Search for the cell housing the specified text and yield its (X, Y) center coordinate. 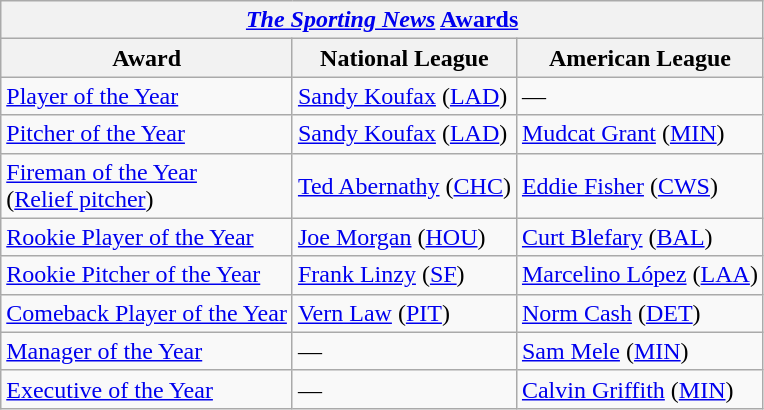
Marcelino López (LAA) (640, 275)
Fireman of the Year(Relief pitcher) (147, 186)
Mudcat Grant (MIN) (640, 134)
Ted Abernathy (CHC) (404, 186)
Sam Mele (MIN) (640, 351)
Vern Law (PIT) (404, 313)
Eddie Fisher (CWS) (640, 186)
Award (147, 58)
Pitcher of the Year (147, 134)
Joe Morgan (HOU) (404, 237)
National League (404, 58)
Executive of the Year (147, 389)
Manager of the Year (147, 351)
Frank Linzy (SF) (404, 275)
Curt Blefary (BAL) (640, 237)
Norm Cash (DET) (640, 313)
The Sporting News Awards (382, 20)
Comeback Player of the Year (147, 313)
Calvin Griffith (MIN) (640, 389)
Rookie Player of the Year (147, 237)
Rookie Pitcher of the Year (147, 275)
Player of the Year (147, 96)
American League (640, 58)
